Search for the cell housing the specified text and yield its (X, Y) center coordinate. 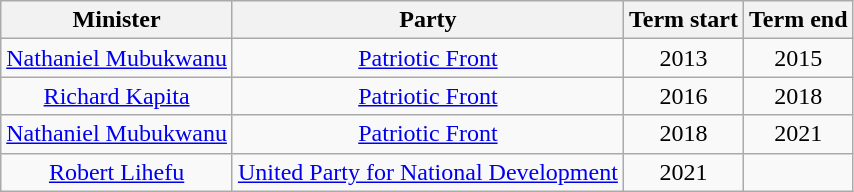
Term start (683, 20)
Robert Lihefu (117, 172)
Minister (117, 20)
2013 (683, 58)
Party (428, 20)
2015 (799, 58)
United Party for National Development (428, 172)
2016 (683, 96)
Term end (799, 20)
Richard Kapita (117, 96)
